Provide the (X, Y) coordinate of the cell's center where the given text is located.  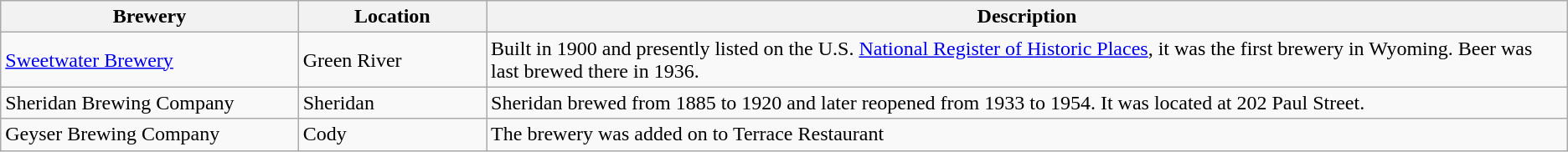
Sheridan Brewing Company (149, 103)
Location (392, 17)
The brewery was added on to Terrace Restaurant (1027, 134)
Sheridan brewed from 1885 to 1920 and later reopened from 1933 to 1954. It was located at 202 Paul Street. (1027, 103)
Geyser Brewing Company (149, 134)
Green River (392, 60)
Sweetwater Brewery (149, 60)
Brewery (149, 17)
Cody (392, 134)
Sheridan (392, 103)
Description (1027, 17)
